Return [X, Y] of the center of cell containing provided text 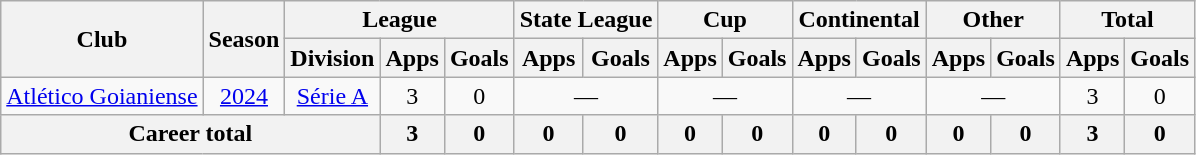
Atlético Goianiense [102, 96]
Cup [725, 20]
State League [586, 20]
Other [993, 20]
League [400, 20]
Continental [859, 20]
Season [244, 39]
Série A [332, 96]
Club [102, 39]
Division [332, 58]
2024 [244, 96]
Career total [190, 134]
Total [1127, 20]
